Output the [x, y] coordinate of the center of the cell containing the given text.  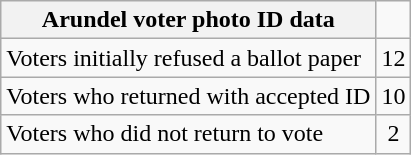
Voters who did not return to vote [188, 134]
Voters initially refused a ballot paper [188, 58]
10 [394, 96]
12 [394, 58]
Voters who returned with accepted ID [188, 96]
Arundel voter photo ID data [188, 20]
2 [394, 134]
